Provide the (x, y) coordinate of the cell's center where the given text is located.  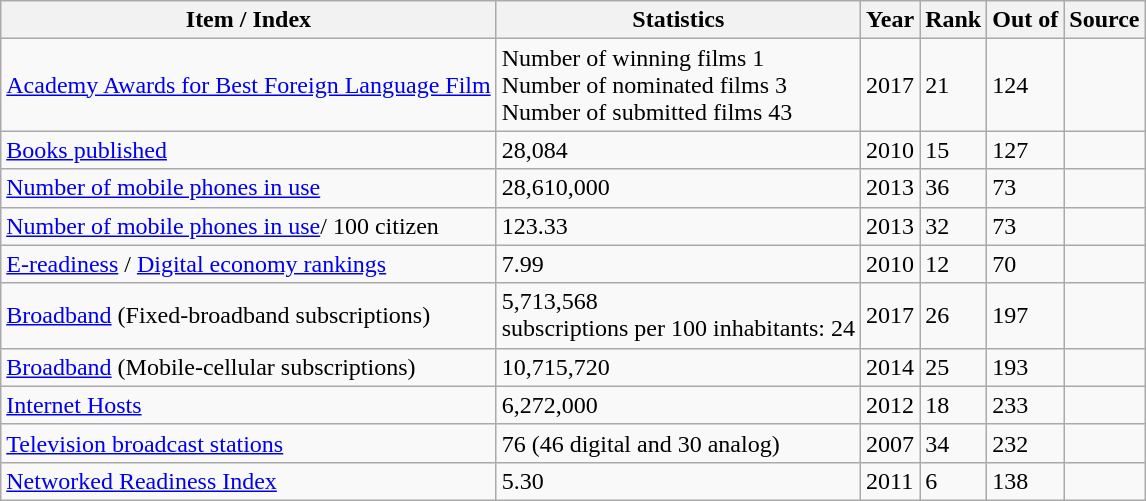
6,272,000 (678, 405)
76 (46 digital and 30 analog) (678, 443)
6 (954, 481)
2007 (890, 443)
Year (890, 20)
Books published (248, 150)
123.33 (678, 226)
Rank (954, 20)
Broadband (Fixed-broadband subscriptions) (248, 316)
5,713,568subscriptions per 100 inhabitants: 24 (678, 316)
15 (954, 150)
2012 (890, 405)
E-readiness / Digital economy rankings (248, 264)
5.30 (678, 481)
7.99 (678, 264)
Number of mobile phones in use (248, 188)
26 (954, 316)
36 (954, 188)
Television broadcast stations (248, 443)
34 (954, 443)
197 (1026, 316)
12 (954, 264)
25 (954, 367)
138 (1026, 481)
Item / Index (248, 20)
233 (1026, 405)
70 (1026, 264)
232 (1026, 443)
Academy Awards for Best Foreign Language Film (248, 85)
18 (954, 405)
2011 (890, 481)
Out of (1026, 20)
Number of mobile phones in use/ 100 citizen (248, 226)
28,610,000 (678, 188)
Number of winning films 1Number of nominated films 3Number of submitted films 43 (678, 85)
10,715,720 (678, 367)
124 (1026, 85)
193 (1026, 367)
Statistics (678, 20)
21 (954, 85)
Source (1104, 20)
2014 (890, 367)
28,084 (678, 150)
Networked Readiness Index (248, 481)
Broadband (Mobile-cellular subscriptions) (248, 367)
Internet Hosts (248, 405)
127 (1026, 150)
32 (954, 226)
